Pinpoint the cell where the given text exists, returning its [x, y] midpoint coordinate. 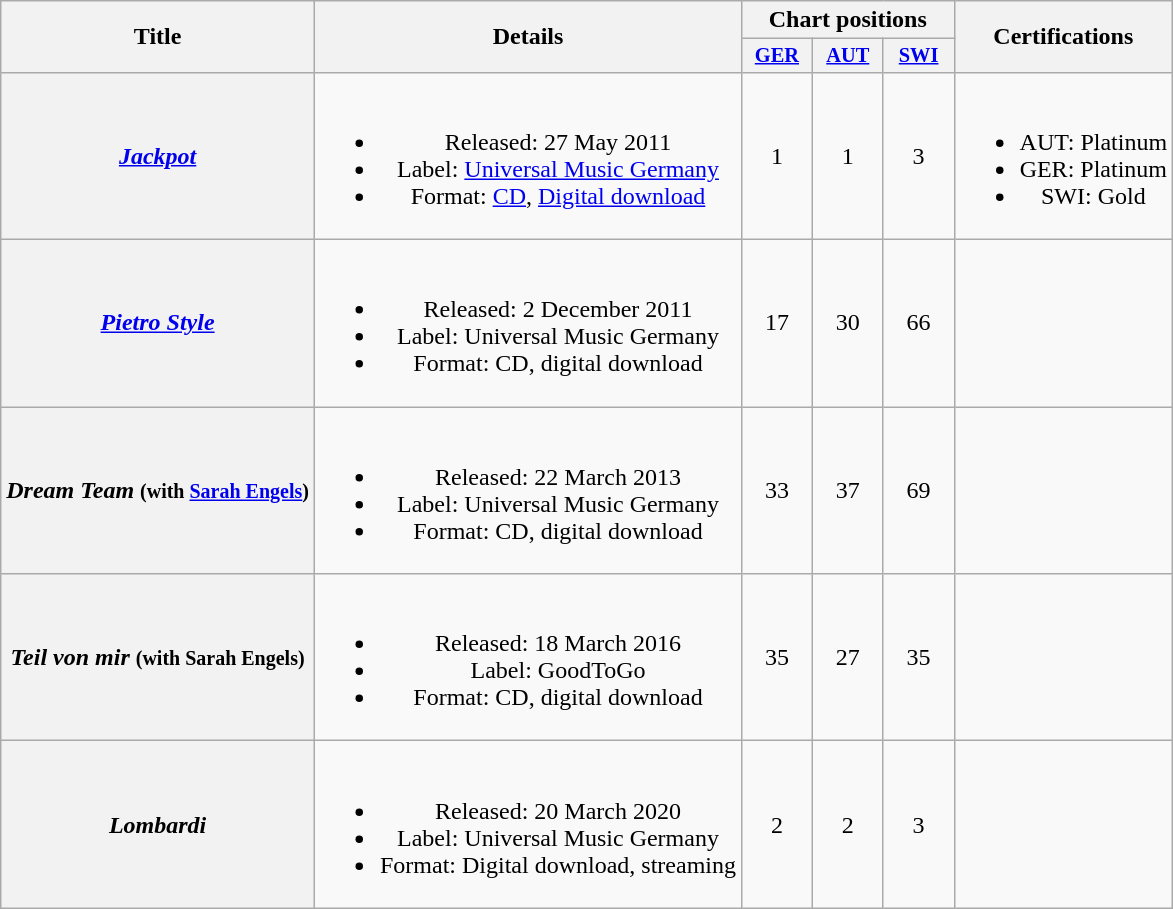
Pietro Style [158, 324]
Title [158, 37]
Released: 20 March 2020Label: Universal Music GermanyFormat: Digital download, streaming [528, 824]
37 [848, 490]
Jackpot [158, 156]
Released: 2 December 2011Label: Universal Music GermanyFormat: CD, digital download [528, 324]
Dream Team (with Sarah Engels) [158, 490]
Lombardi [158, 824]
AUT [848, 56]
33 [776, 490]
Certifications [1064, 37]
AUT: PlatinumGER: PlatinumSWI: Gold [1064, 156]
Released: 22 March 2013Label: Universal Music GermanyFormat: CD, digital download [528, 490]
Chart positions [848, 20]
Teil von mir (with Sarah Engels) [158, 658]
GER [776, 56]
Released: 18 March 2016Label: GoodToGoFormat: CD, digital download [528, 658]
27 [848, 658]
Details [528, 37]
66 [918, 324]
SWI [918, 56]
Released: 27 May 2011Label: Universal Music GermanyFormat: CD, Digital download [528, 156]
17 [776, 324]
69 [918, 490]
30 [848, 324]
